Scan for the cell matching the given text and deliver its (X, Y) coordinate at center. 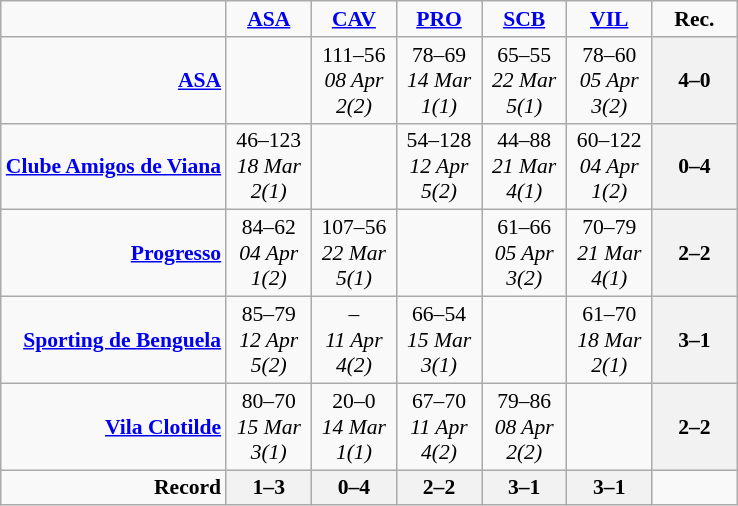
–11 Apr 4(2) (354, 340)
PRO (438, 19)
VIL (610, 19)
67–7011 Apr 4(2) (438, 426)
78–6914 Mar 1(1) (438, 80)
107–5622 Mar 5(1) (354, 254)
111–5608 Apr 2(2) (354, 80)
Sporting de Benguela (114, 340)
66–5415 Mar 3(1) (438, 340)
85–7912 Apr 5(2) (268, 340)
20–014 Mar 1(1) (354, 426)
84–6204 Apr 1(2) (268, 254)
46–12318 Mar 2(1) (268, 166)
Record (114, 488)
80–7015 Mar 3(1) (268, 426)
54–12812 Apr 5(2) (438, 166)
61–6605 Apr 3(2) (524, 254)
79–8608 Apr 2(2) (524, 426)
SCB (524, 19)
44–8821 Mar 4(1) (524, 166)
78–6005 Apr 3(2) (610, 80)
Vila Clotilde (114, 426)
60–12204 Apr 1(2) (610, 166)
70–7921 Mar 4(1) (610, 254)
Rec. (694, 19)
61–7018 Mar 2(1) (610, 340)
Progresso (114, 254)
CAV (354, 19)
65–5522 Mar 5(1) (524, 80)
1–3 (268, 488)
4–0 (694, 80)
Clube Amigos de Viana (114, 166)
